Search for the cell housing the specified text and yield its [x, y] center coordinate. 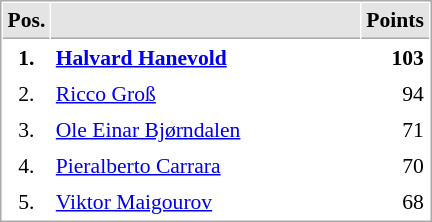
Viktor Maigourov [206, 201]
Halvard Hanevold [206, 57]
68 [396, 201]
1. [26, 57]
5. [26, 201]
Points [396, 21]
Pos. [26, 21]
94 [396, 93]
2. [26, 93]
Ole Einar Bjørndalen [206, 129]
Ricco Groß [206, 93]
Pieralberto Carrara [206, 165]
71 [396, 129]
4. [26, 165]
70 [396, 165]
103 [396, 57]
3. [26, 129]
